Provide the [X, Y] coordinate of the cell's center where the given text is located.  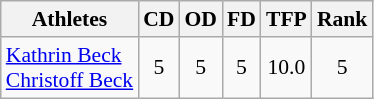
Kathrin BeckChristoff Beck [70, 68]
OD [202, 19]
CD [158, 19]
TFP [286, 19]
10.0 [286, 68]
FD [242, 19]
Rank [342, 19]
Athletes [70, 19]
